Pinpoint the cell where the given text exists, returning its [X, Y] midpoint coordinate. 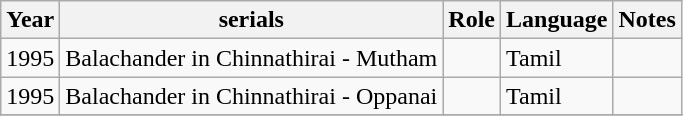
Balachander in Chinnathirai - Oppanai [252, 96]
Year [30, 20]
serials [252, 20]
Notes [647, 20]
Balachander in Chinnathirai - Mutham [252, 58]
Role [472, 20]
Language [557, 20]
